Find where the given text appears and provide that cell's center as (x, y) coordinate. 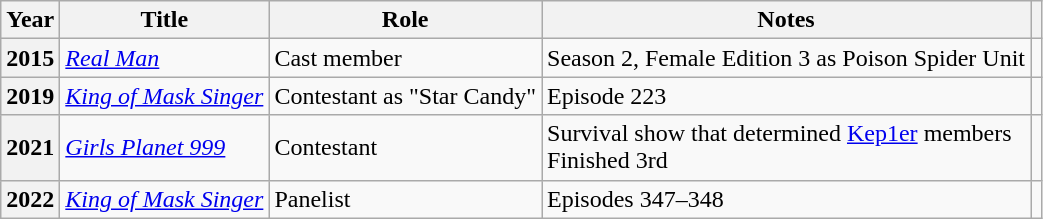
Season 2, Female Edition 3 as Poison Spider Unit (786, 58)
2015 (30, 58)
Panelist (406, 199)
2019 (30, 96)
Survival show that determined Kep1er membersFinished 3rd (786, 148)
Real Man (164, 58)
Contestant as "Star Candy" (406, 96)
Notes (786, 20)
2022 (30, 199)
Title (164, 20)
Girls Planet 999 (164, 148)
2021 (30, 148)
Episode 223 (786, 96)
Episodes 347–348 (786, 199)
Cast member (406, 58)
Year (30, 20)
Role (406, 20)
Contestant (406, 148)
